Capture the cell that displays the provided text and extract its (x, y) central coordinate. 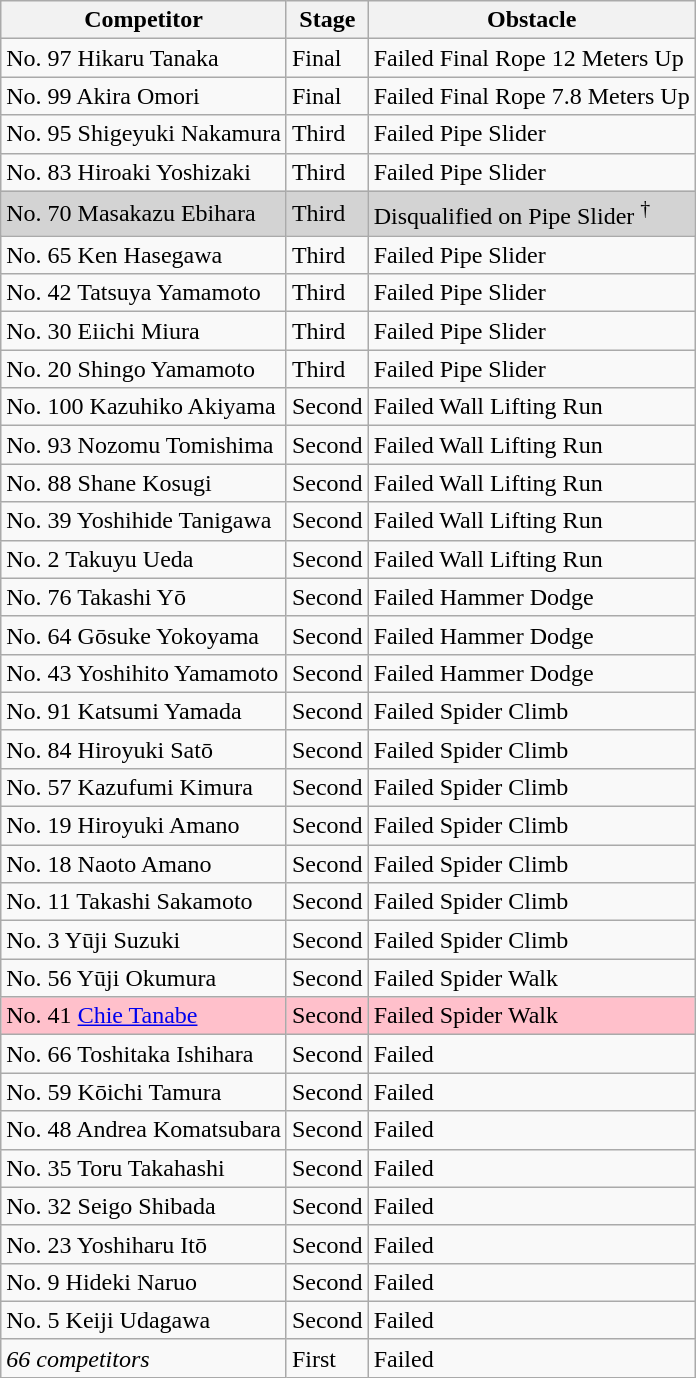
No. 83 Hiroaki Yoshizaki (144, 172)
No. 20 Shingo Yamamoto (144, 369)
Stage (327, 20)
No. 66 Toshitaka Ishihara (144, 1054)
No. 41 Chie Tanabe (144, 1016)
Failed Final Rope 12 Meters Up (532, 58)
66 competitors (144, 1358)
No. 48 Andrea Komatsubara (144, 1130)
No. 59 Kōichi Tamura (144, 1092)
No. 93 Nozomu Tomishima (144, 445)
No. 70 Masakazu Ebihara (144, 214)
No. 23 Yoshiharu Itō (144, 1244)
No. 95 Shigeyuki Nakamura (144, 134)
Failed Final Rope 7.8 Meters Up (532, 96)
No. 84 Hiroyuki Satō (144, 749)
No. 97 Hikaru Tanaka (144, 58)
No. 76 Takashi Yō (144, 597)
No. 91 Katsumi Yamada (144, 711)
No. 3 Yūji Suzuki (144, 940)
No. 99 Akira Omori (144, 96)
No. 42 Tatsuya Yamamoto (144, 293)
No. 56 Yūji Okumura (144, 978)
No. 65 Ken Hasegawa (144, 255)
No. 39 Yoshihide Tanigawa (144, 521)
No. 64 Gōsuke Yokoyama (144, 635)
Disqualified on Pipe Slider † (532, 214)
No. 2 Takuyu Ueda (144, 559)
No. 100 Kazuhiko Akiyama (144, 407)
No. 19 Hiroyuki Amano (144, 826)
No. 57 Kazufumi Kimura (144, 787)
No. 9 Hideki Naruo (144, 1282)
No. 18 Naoto Amano (144, 864)
No. 5 Keiji Udagawa (144, 1320)
Obstacle (532, 20)
Competitor (144, 20)
First (327, 1358)
No. 11 Takashi Sakamoto (144, 902)
No. 32 Seigo Shibada (144, 1206)
No. 43 Yoshihito Yamamoto (144, 673)
No. 88 Shane Kosugi (144, 483)
No. 35 Toru Takahashi (144, 1168)
No. 30 Eiichi Miura (144, 331)
